Search for the cell housing the specified text and yield its (X, Y) center coordinate. 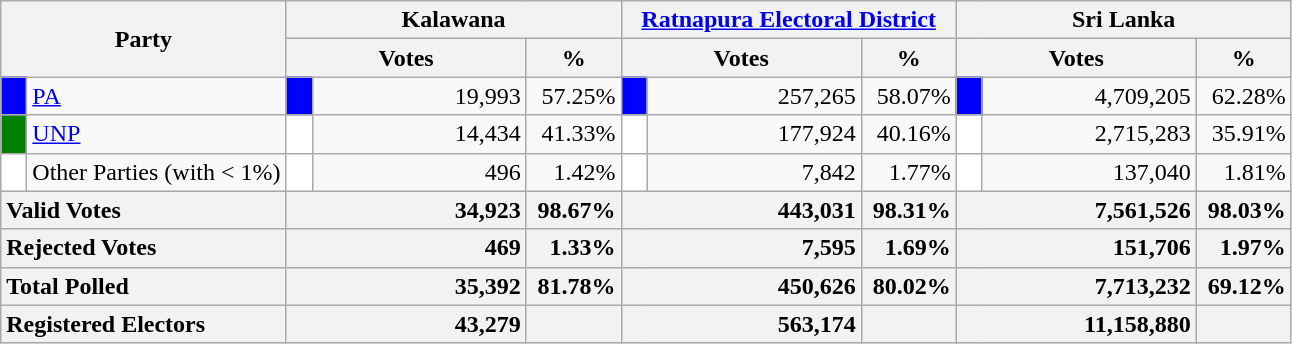
7,561,526 (1076, 210)
7,842 (754, 172)
41.33% (574, 134)
Registered Electors (144, 324)
469 (406, 248)
1.42% (574, 172)
7,713,232 (1076, 286)
69.12% (1244, 286)
Party (144, 39)
563,174 (741, 324)
Other Parties (with < 1%) (156, 172)
450,626 (741, 286)
UNP (156, 134)
11,158,880 (1076, 324)
Kalawana (454, 20)
177,924 (754, 134)
Rejected Votes (144, 248)
496 (419, 172)
Sri Lanka (1124, 20)
62.28% (1244, 96)
PA (156, 96)
58.07% (908, 96)
14,434 (419, 134)
98.03% (1244, 210)
34,923 (406, 210)
57.25% (574, 96)
Total Polled (144, 286)
1.81% (1244, 172)
Ratnapura Electoral District (788, 20)
35,392 (406, 286)
257,265 (754, 96)
1.77% (908, 172)
98.67% (574, 210)
35.91% (1244, 134)
98.31% (908, 210)
4,709,205 (1089, 96)
2,715,283 (1089, 134)
81.78% (574, 286)
137,040 (1089, 172)
43,279 (406, 324)
7,595 (741, 248)
1.33% (574, 248)
443,031 (741, 210)
1.97% (1244, 248)
80.02% (908, 286)
1.69% (908, 248)
Valid Votes (144, 210)
19,993 (419, 96)
40.16% (908, 134)
151,706 (1076, 248)
